Locate the cell with the specified text and output its [x, y] center coordinate. 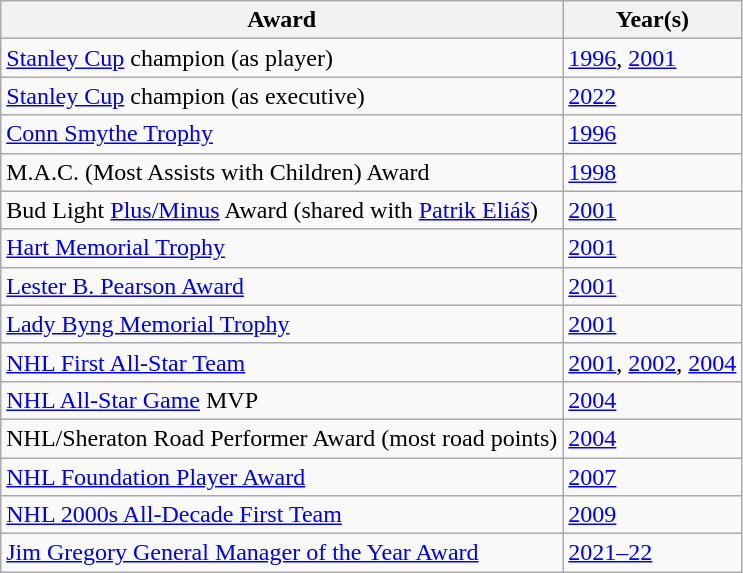
Lady Byng Memorial Trophy [282, 324]
Year(s) [652, 20]
Jim Gregory General Manager of the Year Award [282, 553]
NHL All-Star Game MVP [282, 400]
2007 [652, 477]
1996, 2001 [652, 58]
Hart Memorial Trophy [282, 248]
1998 [652, 172]
Lester B. Pearson Award [282, 286]
2021–22 [652, 553]
NHL First All-Star Team [282, 362]
Bud Light Plus/Minus Award (shared with Patrik Eliáš) [282, 210]
NHL Foundation Player Award [282, 477]
NHL 2000s All-Decade First Team [282, 515]
2009 [652, 515]
M.A.C. (Most Assists with Children) Award [282, 172]
Stanley Cup champion (as executive) [282, 96]
2022 [652, 96]
2001, 2002, 2004 [652, 362]
Conn Smythe Trophy [282, 134]
Stanley Cup champion (as player) [282, 58]
NHL/Sheraton Road Performer Award (most road points) [282, 438]
1996 [652, 134]
Award [282, 20]
